Return (X, Y) of the center of cell containing provided text 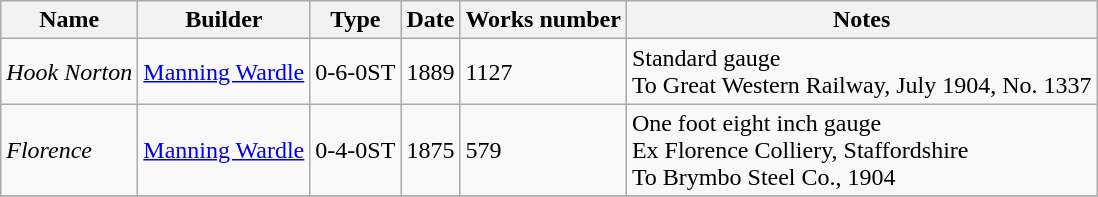
1127 (543, 72)
1875 (430, 150)
Date (430, 20)
Type (356, 20)
Florence (70, 150)
Notes (862, 20)
0-4-0ST (356, 150)
One foot eight inch gaugeEx Florence Colliery, StaffordshireTo Brymbo Steel Co., 1904 (862, 150)
1889 (430, 72)
Hook Norton (70, 72)
Builder (224, 20)
Works number (543, 20)
Standard gaugeTo Great Western Railway, July 1904, No. 1337 (862, 72)
Name (70, 20)
579 (543, 150)
0-6-0ST (356, 72)
